Capture the cell that displays the provided text and extract its [X, Y] central coordinate. 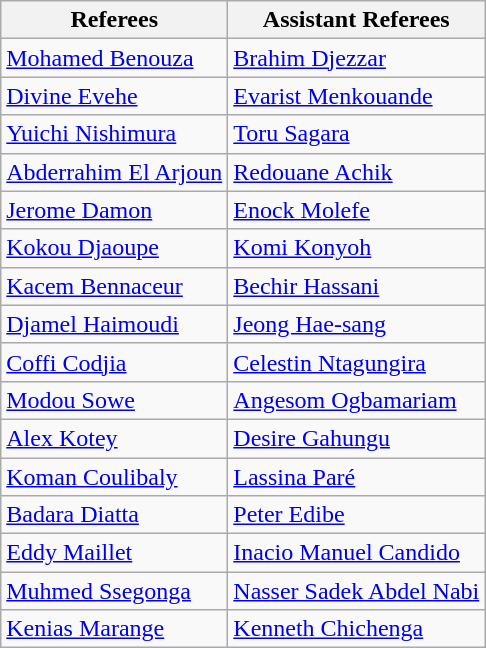
Coffi Codjia [114, 362]
Celestin Ntagungira [356, 362]
Kenias Marange [114, 629]
Muhmed Ssegonga [114, 591]
Angesom Ogbamariam [356, 400]
Kenneth Chichenga [356, 629]
Jerome Damon [114, 210]
Bechir Hassani [356, 286]
Badara Diatta [114, 515]
Eddy Maillet [114, 553]
Mohamed Benouza [114, 58]
Yuichi Nishimura [114, 134]
Assistant Referees [356, 20]
Jeong Hae-sang [356, 324]
Koman Coulibaly [114, 477]
Referees [114, 20]
Brahim Djezzar [356, 58]
Enock Molefe [356, 210]
Lassina Paré [356, 477]
Peter Edibe [356, 515]
Komi Konyoh [356, 248]
Abderrahim El Arjoun [114, 172]
Toru Sagara [356, 134]
Djamel Haimoudi [114, 324]
Alex Kotey [114, 438]
Divine Evehe [114, 96]
Inacio Manuel Candido [356, 553]
Redouane Achik [356, 172]
Kacem Bennaceur [114, 286]
Desire Gahungu [356, 438]
Evarist Menkouande [356, 96]
Nasser Sadek Abdel Nabi [356, 591]
Modou Sowe [114, 400]
Kokou Djaoupe [114, 248]
